Detect which cell encompasses the target text, then output its [X, Y] center coordinate. 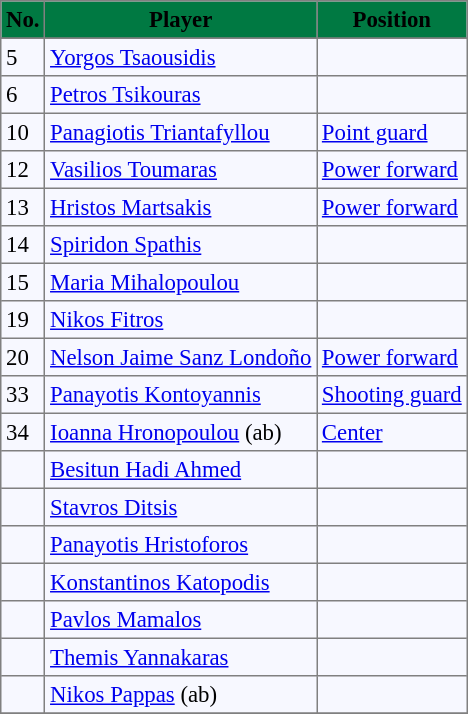
34 [23, 432]
Petros Tsikouras [181, 95]
Panayotis Hristoforos [181, 545]
Yorgos Tsaousidis [181, 57]
Hristos Martsakis [181, 207]
6 [23, 95]
Nelson Jaime Sanz Londoño [181, 357]
10 [23, 132]
Stavros Ditsis [181, 507]
Point guard [392, 132]
12 [23, 170]
Player [181, 20]
Spiridon Spathis [181, 245]
No. [23, 20]
Center [392, 432]
Pavlos Mamalos [181, 620]
Konstantinos Katopodis [181, 582]
Shooting guard [392, 395]
20 [23, 357]
33 [23, 395]
14 [23, 245]
Nikos Fitros [181, 320]
13 [23, 207]
15 [23, 282]
Ioanna Hronopoulou (ab) [181, 432]
5 [23, 57]
Panagiotis Triantafyllou [181, 132]
Themis Yannakaras [181, 657]
Maria Mihalopoulou [181, 282]
Position [392, 20]
Besitun Hadi Ahmed [181, 470]
Vasilios Toumaras [181, 170]
19 [23, 320]
Panayotis Kontoyannis [181, 395]
Nikos Pappas (ab) [181, 695]
